Capture the cell that displays the provided text and extract its [X, Y] central coordinate. 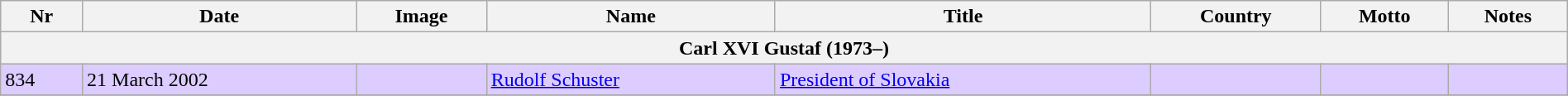
Nr [41, 17]
Title [963, 17]
Motto [1384, 17]
Name [630, 17]
Notes [1508, 17]
Rudolf Schuster [630, 79]
Date [220, 17]
Image [422, 17]
Carl XVI Gustaf (1973–) [784, 48]
Country [1236, 17]
21 March 2002 [220, 79]
President of Slovakia [963, 79]
834 [41, 79]
